Capture the cell that displays the provided text and extract its (X, Y) central coordinate. 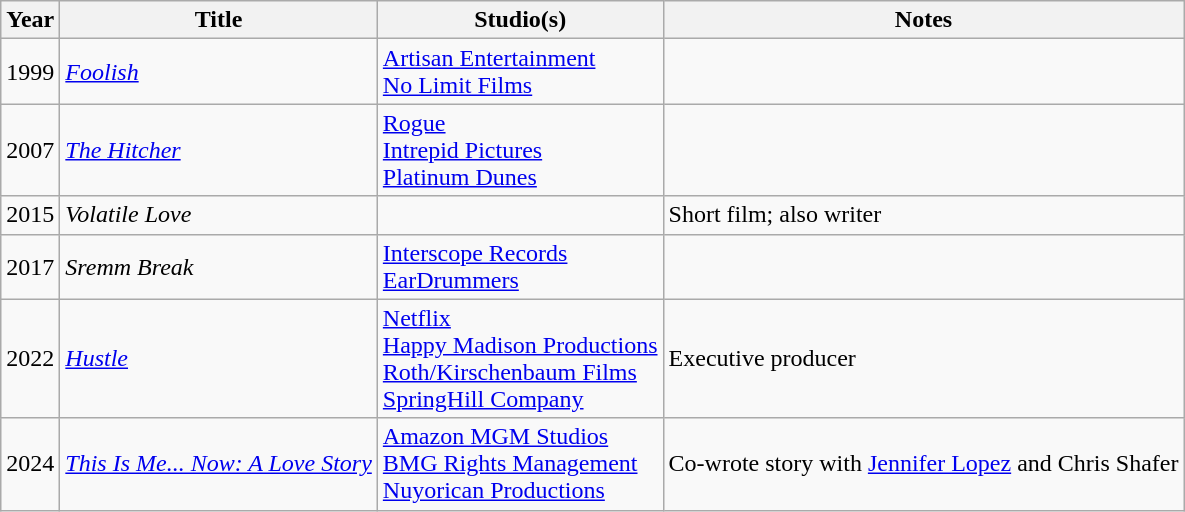
Co-wrote story with Jennifer Lopez and Chris Shafer (924, 464)
This Is Me... Now: A Love Story (219, 464)
Notes (924, 20)
Title (219, 20)
Short film; also writer (924, 215)
2017 (30, 266)
2022 (30, 358)
The Hitcher (219, 150)
Sremm Break (219, 266)
2024 (30, 464)
2007 (30, 150)
Hustle (219, 358)
Interscope RecordsEarDrummers (520, 266)
Artisan EntertainmentNo Limit Films (520, 72)
Volatile Love (219, 215)
Foolish (219, 72)
Year (30, 20)
RogueIntrepid PicturesPlatinum Dunes (520, 150)
NetflixHappy Madison ProductionsRoth/Kirschenbaum FilmsSpringHill Company (520, 358)
Amazon MGM StudiosBMG Rights ManagementNuyorican Productions (520, 464)
Studio(s) (520, 20)
Executive producer (924, 358)
2015 (30, 215)
1999 (30, 72)
